From the cell containing the given text, extract its center point as (x, y) coordinate. 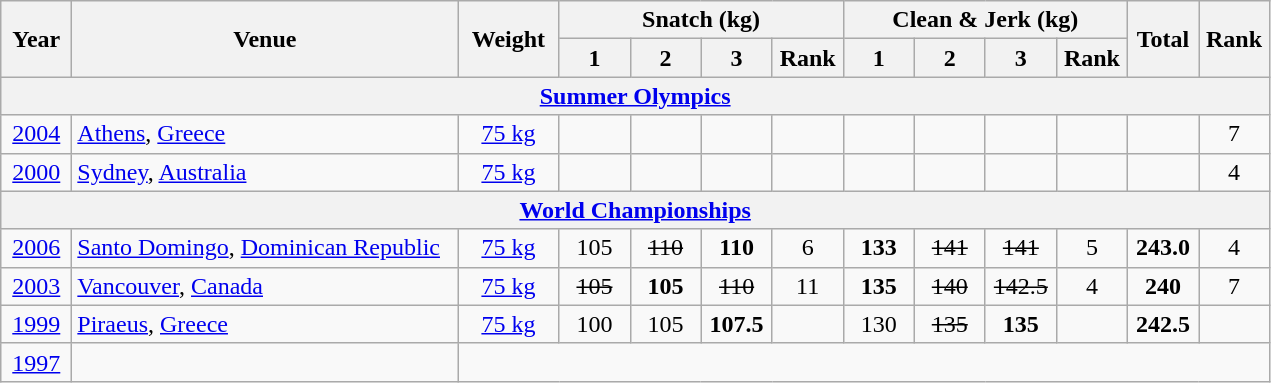
Weight (508, 39)
1997 (36, 362)
6 (808, 248)
2006 (36, 248)
Santo Domingo, Dominican Republic (265, 248)
Year (36, 39)
2004 (36, 134)
Snatch (kg) (701, 20)
142.5 (1020, 286)
World Championships (636, 210)
Clean & Jerk (kg) (985, 20)
Venue (265, 39)
5 (1092, 248)
2003 (36, 286)
1999 (36, 324)
Piraeus, Greece (265, 324)
107.5 (736, 324)
100 (594, 324)
240 (1162, 286)
140 (950, 286)
242.5 (1162, 324)
133 (878, 248)
243.0 (1162, 248)
2000 (36, 172)
130 (878, 324)
Sydney, Australia (265, 172)
Total (1162, 39)
Summer Olympics (636, 96)
11 (808, 286)
Athens, Greece (265, 134)
Vancouver, Canada (265, 286)
